Detect which cell encompasses the target text, then output its [X, Y] center coordinate. 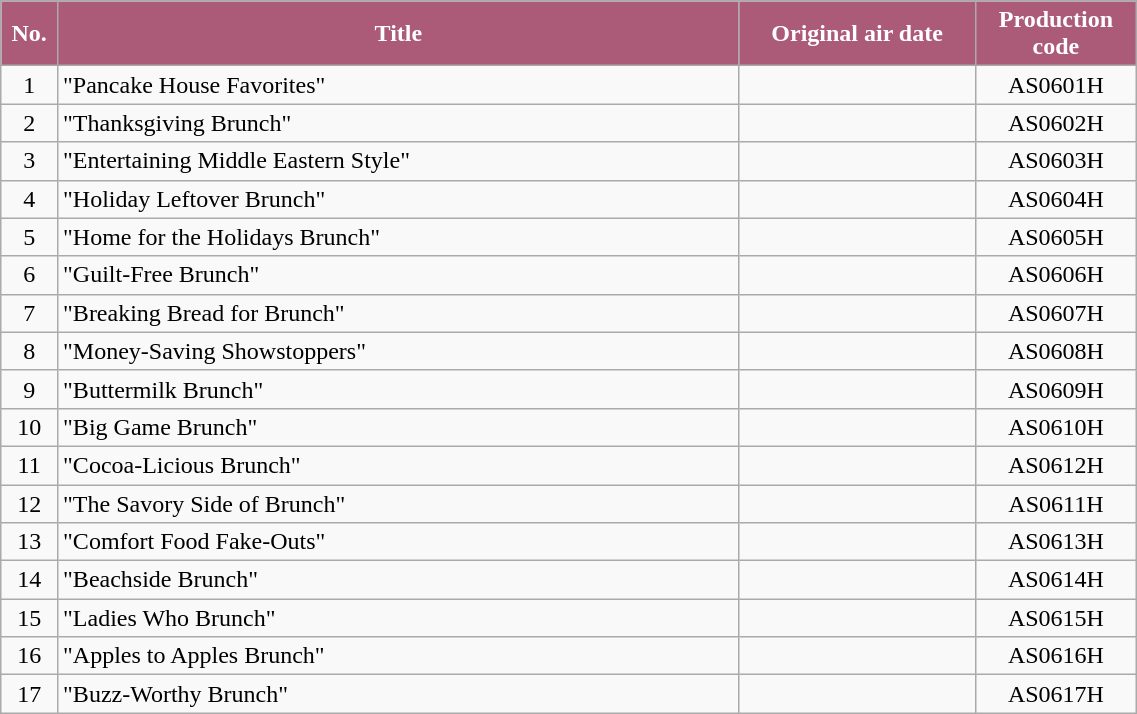
8 [30, 351]
13 [30, 542]
AS0613H [1056, 542]
Productioncode [1056, 34]
"Entertaining Middle Eastern Style" [399, 161]
16 [30, 656]
AS0616H [1056, 656]
AS0614H [1056, 580]
AS0602H [1056, 123]
6 [30, 275]
"Breaking Bread for Brunch" [399, 313]
"Cocoa-Licious Brunch" [399, 465]
AS0604H [1056, 199]
5 [30, 237]
1 [30, 85]
Original air date [857, 34]
12 [30, 503]
"Holiday Leftover Brunch" [399, 199]
15 [30, 618]
2 [30, 123]
AS0607H [1056, 313]
"Money-Saving Showstoppers" [399, 351]
3 [30, 161]
"Home for the Holidays Brunch" [399, 237]
AS0611H [1056, 503]
AS0617H [1056, 694]
AS0601H [1056, 85]
"Pancake House Favorites" [399, 85]
"Thanksgiving Brunch" [399, 123]
AS0605H [1056, 237]
17 [30, 694]
"The Savory Side of Brunch" [399, 503]
"Comfort Food Fake-Outs" [399, 542]
AS0606H [1056, 275]
11 [30, 465]
AS0615H [1056, 618]
"Beachside Brunch" [399, 580]
AS0603H [1056, 161]
"Buttermilk Brunch" [399, 389]
AS0610H [1056, 427]
7 [30, 313]
10 [30, 427]
4 [30, 199]
"Apples to Apples Brunch" [399, 656]
AS0608H [1056, 351]
"Buzz-Worthy Brunch" [399, 694]
"Ladies Who Brunch" [399, 618]
14 [30, 580]
"Big Game Brunch" [399, 427]
9 [30, 389]
No. [30, 34]
Title [399, 34]
"Guilt-Free Brunch" [399, 275]
AS0609H [1056, 389]
AS0612H [1056, 465]
